Identify which cell holds the provided text, then report its (x, y) central coordinate. 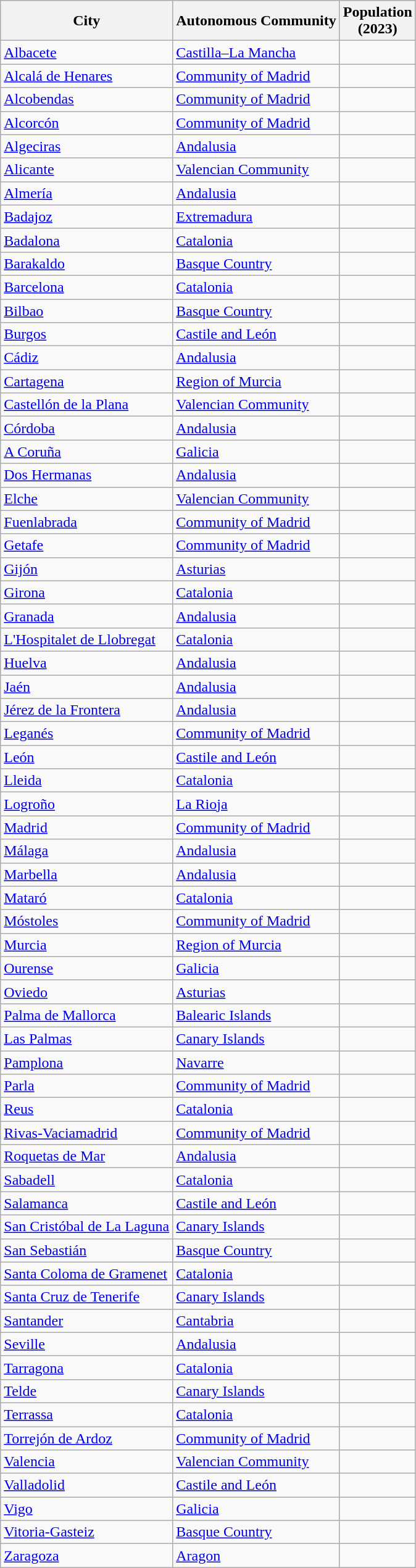
Sabadell (86, 1180)
City (86, 21)
Valencia (86, 1462)
Cartagena (86, 381)
Murcia (86, 945)
Cantabria (256, 1321)
Valladolid (86, 1485)
Leganés (86, 734)
Vigo (86, 1509)
Alcorcón (86, 123)
La Rioja (256, 804)
Barakaldo (86, 263)
Autonomous Community (256, 21)
Parla (86, 1086)
Málaga (86, 851)
Gijón (86, 569)
Castellón de la Plana (86, 405)
Rivas-Vaciamadrid (86, 1133)
Lleida (86, 781)
Balearic Islands (256, 1015)
Alcobendas (86, 99)
Alcalá de Henares (86, 76)
Madrid (86, 828)
Seville (86, 1344)
Girona (86, 592)
Torrejón de Ardoz (86, 1438)
Palma de Mallorca (86, 1015)
San Sebastián (86, 1250)
Reus (86, 1110)
Alicante (86, 170)
Marbella (86, 874)
Huelva (86, 663)
Population(2023) (378, 21)
Barcelona (86, 287)
Dos Hermanas (86, 475)
Fuenlabrada (86, 522)
Logroño (86, 804)
Navarre (256, 1062)
Getafe (86, 545)
Granada (86, 616)
Salamanca (86, 1203)
Albacete (86, 52)
Tarragona (86, 1367)
Elche (86, 499)
Las Palmas (86, 1039)
Roquetas de Mar (86, 1156)
Badajoz (86, 217)
Ourense (86, 968)
Burgos (86, 334)
Mataró (86, 898)
Jaén (86, 687)
Pamplona (86, 1062)
Cádiz (86, 358)
Telde (86, 1391)
Vitoria-Gasteiz (86, 1532)
L'Hospitalet de Llobregat (86, 639)
San Cristóbal de La Laguna (86, 1227)
Algeciras (86, 146)
A Coruña (86, 452)
Santander (86, 1321)
Móstoles (86, 921)
Extremadura (256, 217)
Zaragoza (86, 1556)
Córdoba (86, 428)
Santa Coloma de Gramenet (86, 1274)
Castilla–La Mancha (256, 52)
Bilbao (86, 310)
Aragon (256, 1556)
Oviedo (86, 992)
León (86, 757)
Santa Cruz de Tenerife (86, 1297)
Terrassa (86, 1414)
Jérez de la Frontera (86, 710)
Almería (86, 193)
Badalona (86, 240)
